Identify which cell holds the provided text, then report its [X, Y] central coordinate. 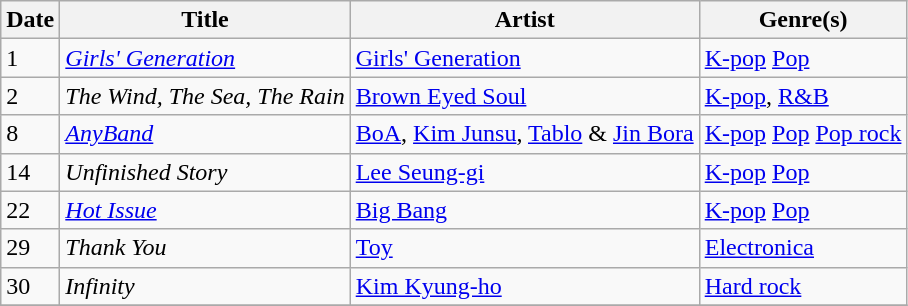
Electronica [803, 248]
K-pop, R&B [803, 96]
K-pop Pop Pop rock [803, 134]
8 [30, 134]
29 [30, 248]
Lee Seung-gi [524, 172]
14 [30, 172]
The Wind, The Sea, The Rain [205, 96]
Hard rock [803, 286]
1 [30, 58]
Infinity [205, 286]
Big Bang [524, 210]
30 [30, 286]
AnyBand [205, 134]
Genre(s) [803, 20]
Toy [524, 248]
BoA, Kim Junsu, Tablo & Jin Bora [524, 134]
Brown Eyed Soul [524, 96]
Title [205, 20]
22 [30, 210]
Kim Kyung-ho [524, 286]
Date [30, 20]
Artist [524, 20]
Unfinished Story [205, 172]
2 [30, 96]
Hot Issue [205, 210]
Thank You [205, 248]
